Output the (X, Y) coordinate of the center of the cell containing the given text.  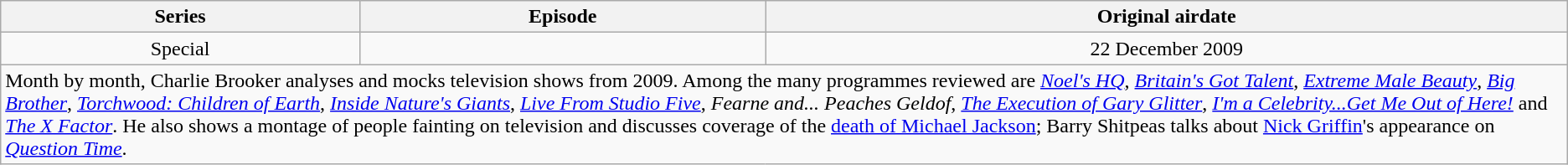
Series (181, 17)
Original airdate (1166, 17)
Episode (563, 17)
22 December 2009 (1166, 49)
Special (181, 49)
